Detect which cell encompasses the target text, then output its [x, y] center coordinate. 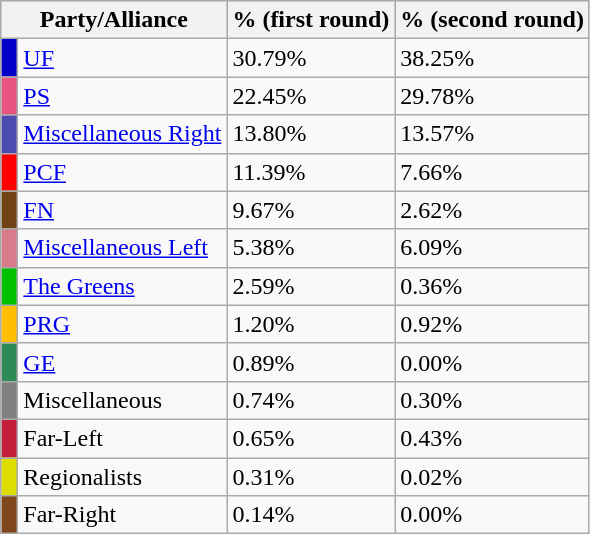
Regionalists [122, 477]
0.65% [311, 438]
PS [122, 96]
PRG [122, 324]
% (second round) [492, 20]
0.02% [492, 477]
0.31% [311, 477]
2.59% [311, 286]
11.39% [311, 172]
Party/Alliance [114, 20]
PCF [122, 172]
38.25% [492, 58]
13.57% [492, 134]
The Greens [122, 286]
2.62% [492, 210]
0.89% [311, 362]
7.66% [492, 172]
9.67% [311, 210]
UF [122, 58]
0.43% [492, 438]
1.20% [311, 324]
0.30% [492, 400]
0.36% [492, 286]
0.14% [311, 515]
0.92% [492, 324]
22.45% [311, 96]
Miscellaneous Left [122, 248]
Miscellaneous Right [122, 134]
Far-Left [122, 438]
Miscellaneous [122, 400]
Far-Right [122, 515]
29.78% [492, 96]
0.74% [311, 400]
% (first round) [311, 20]
FN [122, 210]
30.79% [311, 58]
5.38% [311, 248]
6.09% [492, 248]
13.80% [311, 134]
GE [122, 362]
